Locate the cell with the specified text and output its [x, y] center coordinate. 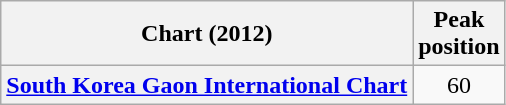
South Korea Gaon International Chart [207, 85]
Chart (2012) [207, 34]
60 [459, 85]
Peakposition [459, 34]
